Locate the cell with the specified text and output its [X, Y] center coordinate. 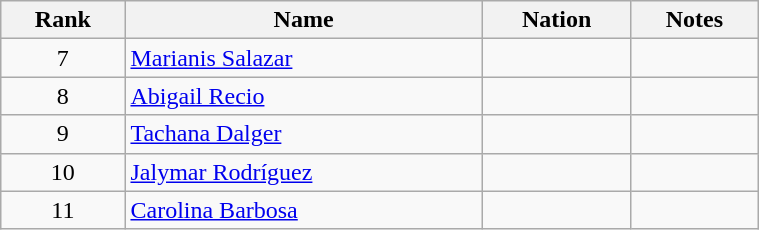
Nation [556, 20]
Tachana Dalger [304, 134]
11 [63, 210]
Rank [63, 20]
Carolina Barbosa [304, 210]
Name [304, 20]
Notes [694, 20]
Marianis Salazar [304, 58]
Abigail Recio [304, 96]
7 [63, 58]
Jalymar Rodríguez [304, 172]
9 [63, 134]
8 [63, 96]
10 [63, 172]
